Output the [x, y] coordinate of the center of the cell containing the given text.  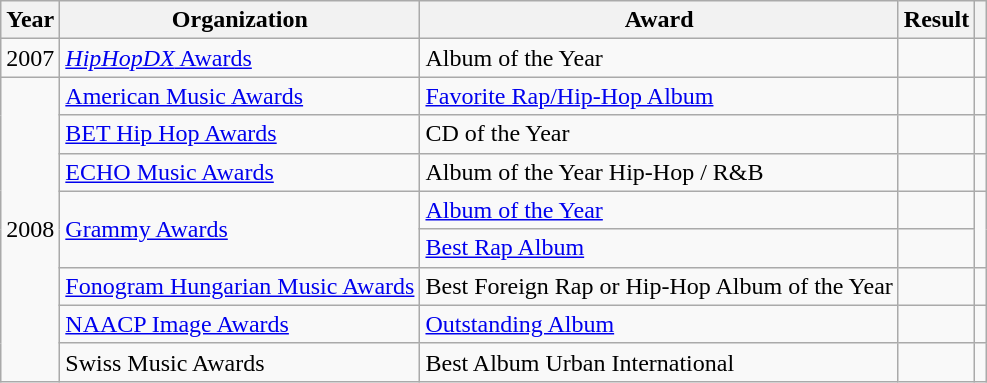
Best Foreign Rap or Hip-Hop Album of the Year [659, 286]
Album of the Year Hip-Hop / R&B [659, 172]
American Music Awards [240, 96]
ECHO Music Awards [240, 172]
Organization [240, 20]
Award [659, 20]
CD of the Year [659, 134]
Grammy Awards [240, 229]
BET Hip Hop Awards [240, 134]
Best Rap Album [659, 248]
Favorite Rap/Hip-Hop Album [659, 96]
HipHopDX Awards [240, 58]
Swiss Music Awards [240, 362]
Best Album Urban International [659, 362]
Year [30, 20]
2007 [30, 58]
Fonogram Hungarian Music Awards [240, 286]
NAACP Image Awards [240, 324]
2008 [30, 229]
Result [936, 20]
Outstanding Album [659, 324]
